Determine the (x, y) coordinate at the center of the cell enclosing the given text.  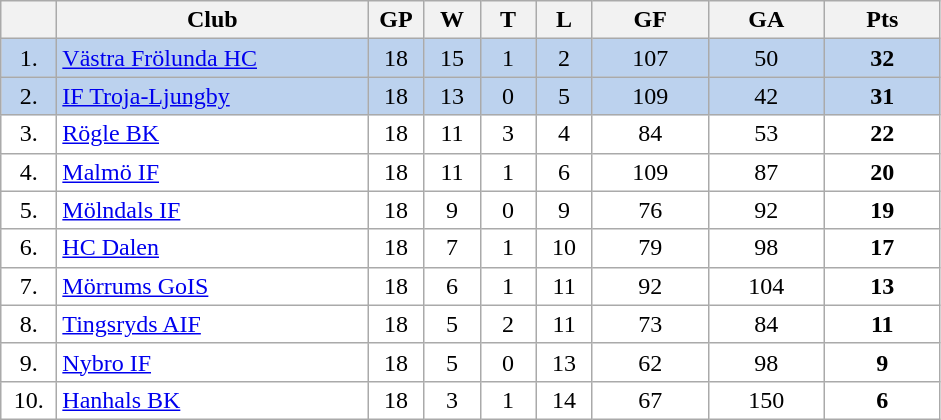
32 (882, 58)
62 (650, 362)
79 (650, 248)
10 (564, 248)
Malmö IF (212, 172)
50 (766, 58)
HC Dalen (212, 248)
Club (212, 20)
GF (650, 20)
W (452, 20)
150 (766, 400)
L (564, 20)
1. (29, 58)
Rögle BK (212, 134)
22 (882, 134)
IF Troja-Ljungby (212, 96)
9. (29, 362)
104 (766, 286)
76 (650, 210)
4 (564, 134)
Mölndals IF (212, 210)
87 (766, 172)
17 (882, 248)
42 (766, 96)
4. (29, 172)
Mörrums GoIS (212, 286)
Pts (882, 20)
Västra Frölunda HC (212, 58)
Nybro IF (212, 362)
8. (29, 324)
2. (29, 96)
73 (650, 324)
GA (766, 20)
Hanhals BK (212, 400)
107 (650, 58)
T (508, 20)
3. (29, 134)
Tingsryds AIF (212, 324)
19 (882, 210)
GP (396, 20)
7 (452, 248)
14 (564, 400)
7. (29, 286)
15 (452, 58)
67 (650, 400)
31 (882, 96)
6. (29, 248)
5. (29, 210)
20 (882, 172)
53 (766, 134)
10. (29, 400)
